Return [x, y] of the center of cell containing provided text 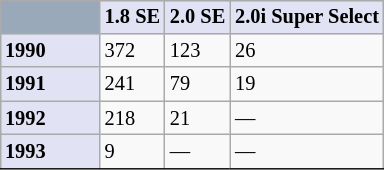
21 [198, 118]
2.0 SE [198, 17]
26 [307, 51]
1993 [50, 152]
1992 [50, 118]
218 [132, 118]
2.0i Super Select [307, 17]
1991 [50, 84]
19 [307, 84]
79 [198, 84]
372 [132, 51]
1.8 SE [132, 17]
123 [198, 51]
1990 [50, 51]
9 [132, 152]
241 [132, 84]
